Determine the (X, Y) coordinate at the center of the cell enclosing the given text.  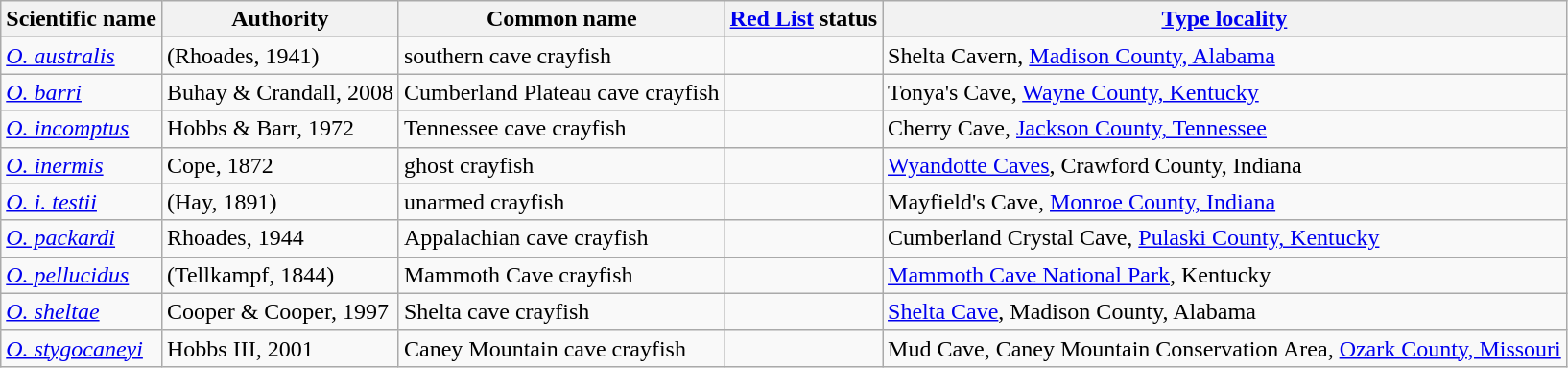
O. i. testii (82, 202)
unarmed crayfish (561, 202)
Tennessee cave crayfish (561, 129)
O. pellucidus (82, 275)
Rhoades, 1944 (280, 238)
O. packardi (82, 238)
O. sheltae (82, 311)
Hobbs & Barr, 1972 (280, 129)
Common name (561, 19)
Scientific name (82, 19)
Buhay & Crandall, 2008 (280, 92)
Tonya's Cave, Wayne County, Kentucky (1224, 92)
(Hay, 1891) (280, 202)
Cherry Cave, Jackson County, Tennessee (1224, 129)
O. incomptus (82, 129)
Authority (280, 19)
Appalachian cave crayfish (561, 238)
Caney Mountain cave crayfish (561, 348)
southern cave crayfish (561, 56)
O. inermis (82, 165)
O. barri (82, 92)
Cooper & Cooper, 1997 (280, 311)
(Tellkampf, 1844) (280, 275)
Shelta Cave, Madison County, Alabama (1224, 311)
Mammoth Cave crayfish (561, 275)
Hobbs III, 2001 (280, 348)
Mayfield's Cave, Monroe County, Indiana (1224, 202)
Cope, 1872 (280, 165)
Cumberland Crystal Cave, Pulaski County, Kentucky (1224, 238)
O. stygocaneyi (82, 348)
Red List status (803, 19)
Shelta cave crayfish (561, 311)
Mammoth Cave National Park, Kentucky (1224, 275)
Type locality (1224, 19)
Mud Cave, Caney Mountain Conservation Area, Ozark County, Missouri (1224, 348)
ghost crayfish (561, 165)
(Rhoades, 1941) (280, 56)
Cumberland Plateau cave crayfish (561, 92)
O. australis (82, 56)
Wyandotte Caves, Crawford County, Indiana (1224, 165)
Shelta Cavern, Madison County, Alabama (1224, 56)
